Pinpoint the cell where the given text exists, returning its [x, y] midpoint coordinate. 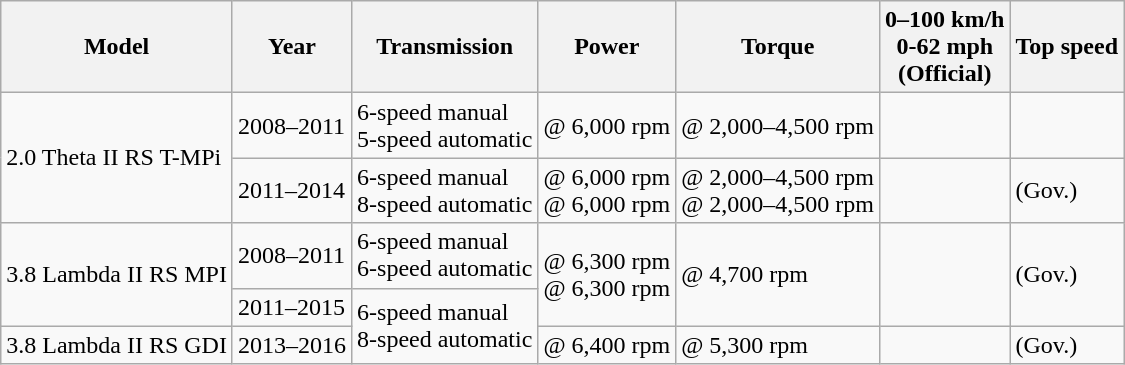
@ 6,400 rpm [607, 345]
2013–2016 [292, 345]
2.0 Theta II RS T-MPi [117, 158]
Transmission [445, 47]
Torque [778, 47]
Power [607, 47]
@ 2,000–4,500 rpm [778, 126]
2011–2014 [292, 190]
6-speed manual5-speed automatic [445, 126]
@ 4,700 rpm [778, 274]
2011–2015 [292, 307]
@ 6,300 rpm @ 6,300 rpm [607, 274]
3.8 Lambda II RS GDI [117, 345]
@ 5,300 rpm [778, 345]
@ 2,000–4,500 rpm @ 2,000–4,500 rpm [778, 190]
@ 6,000 rpm @ 6,000 rpm [607, 190]
Model [117, 47]
0–100 km/h0-62 mph(Official) [945, 47]
3.8 Lambda II RS MPI [117, 274]
Top speed [1067, 47]
@ 6,000 rpm [607, 126]
Year [292, 47]
6-speed manual6-speed automatic [445, 256]
